Scan for the cell matching the given text and deliver its (X, Y) coordinate at center. 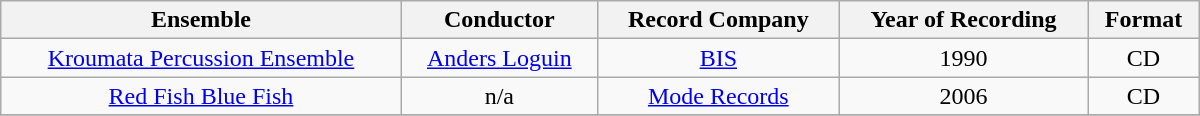
Record Company (718, 20)
Year of Recording (964, 20)
n/a (499, 96)
Mode Records (718, 96)
Format (1144, 20)
1990 (964, 58)
Conductor (499, 20)
Red Fish Blue Fish (201, 96)
Ensemble (201, 20)
Kroumata Percussion Ensemble (201, 58)
2006 (964, 96)
BIS (718, 58)
Anders Loguin (499, 58)
